For the text-containing cell, return its midpoint in (x, y) coordinate format. 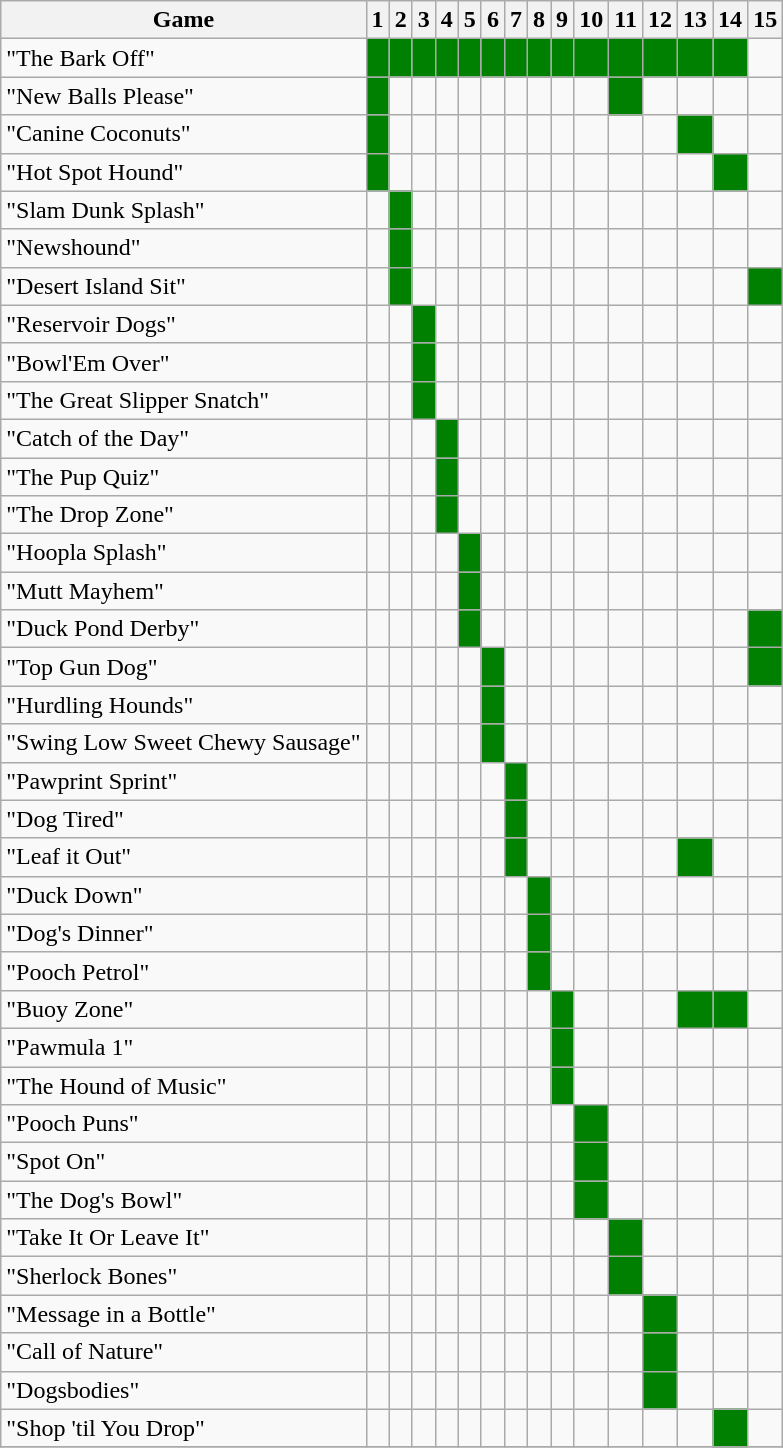
"Canine Coconuts" (184, 134)
Game (184, 20)
"Buoy Zone" (184, 1009)
"Top Gun Dog" (184, 667)
"The Great Slipper Snatch" (184, 400)
"The Hound of Music" (184, 1085)
"Hoopla Splash" (184, 553)
"Duck Down" (184, 895)
"Hurdling Hounds" (184, 705)
"Pooch Puns" (184, 1124)
"Call of Nature" (184, 1352)
"Desert Island Sit" (184, 286)
"Shop 'til You Drop" (184, 1428)
11 (626, 20)
13 (694, 20)
6 (492, 20)
3 (424, 20)
"Sherlock Bones" (184, 1276)
"Pooch Petrol" (184, 971)
"Newshound" (184, 248)
12 (660, 20)
"New Balls Please" (184, 96)
2 (400, 20)
9 (562, 20)
1 (378, 20)
"Catch of the Day" (184, 438)
"The Drop Zone" (184, 515)
7 (516, 20)
8 (538, 20)
15 (766, 20)
"The Dog's Bowl" (184, 1200)
"The Bark Off" (184, 58)
10 (592, 20)
"Pawprint Sprint" (184, 781)
"Message in a Bottle" (184, 1314)
"Slam Dunk Splash" (184, 210)
"The Pup Quiz" (184, 477)
14 (730, 20)
"Spot On" (184, 1162)
"Hot Spot Hound" (184, 172)
"Dog Tired" (184, 819)
"Duck Pond Derby" (184, 629)
"Take It Or Leave It" (184, 1238)
"Reservoir Dogs" (184, 324)
"Leaf it Out" (184, 857)
5 (470, 20)
"Dogsbodies" (184, 1390)
"Pawmula 1" (184, 1047)
"Swing Low Sweet Chewy Sausage" (184, 743)
"Mutt Mayhem" (184, 591)
4 (446, 20)
"Bowl'Em Over" (184, 362)
"Dog's Dinner" (184, 933)
